Pinpoint the cell where the given text exists, returning its (X, Y) midpoint coordinate. 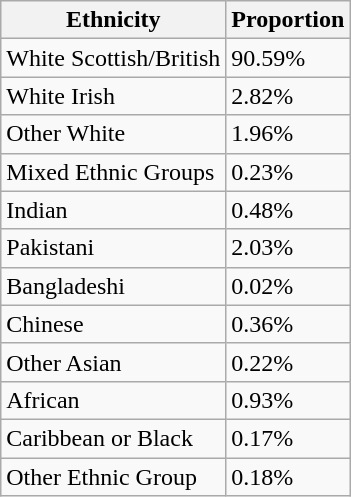
African (114, 400)
0.93% (288, 400)
Ethnicity (114, 20)
90.59% (288, 58)
White Scottish/British (114, 58)
0.17% (288, 438)
Caribbean or Black (114, 438)
0.23% (288, 172)
0.18% (288, 477)
2.82% (288, 96)
2.03% (288, 248)
0.02% (288, 286)
Chinese (114, 324)
Pakistani (114, 248)
0.22% (288, 362)
0.36% (288, 324)
Other White (114, 134)
Indian (114, 210)
Proportion (288, 20)
Other Asian (114, 362)
Mixed Ethnic Groups (114, 172)
0.48% (288, 210)
Bangladeshi (114, 286)
White Irish (114, 96)
1.96% (288, 134)
Other Ethnic Group (114, 477)
